Locate the cell with the specified text and output its [X, Y] center coordinate. 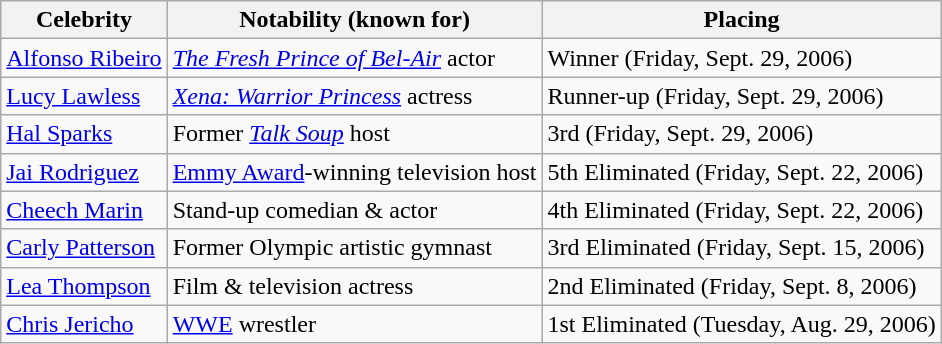
Lea Thompson [84, 286]
Chris Jericho [84, 324]
Carly Patterson [84, 248]
The Fresh Prince of Bel-Air actor [354, 58]
Former Talk Soup host [354, 134]
Placing [742, 20]
Runner-up (Friday, Sept. 29, 2006) [742, 96]
Jai Rodriguez [84, 172]
Hal Sparks [84, 134]
Stand-up comedian & actor [354, 210]
Alfonso Ribeiro [84, 58]
Celebrity [84, 20]
Lucy Lawless [84, 96]
Xena: Warrior Princess actress [354, 96]
Cheech Marin [84, 210]
5th Eliminated (Friday, Sept. 22, 2006) [742, 172]
Former Olympic artistic gymnast [354, 248]
Winner (Friday, Sept. 29, 2006) [742, 58]
3rd Eliminated (Friday, Sept. 15, 2006) [742, 248]
4th Eliminated (Friday, Sept. 22, 2006) [742, 210]
2nd Eliminated (Friday, Sept. 8, 2006) [742, 286]
Film & television actress [354, 286]
1st Eliminated (Tuesday, Aug. 29, 2006) [742, 324]
Emmy Award-winning television host [354, 172]
Notability (known for) [354, 20]
3rd (Friday, Sept. 29, 2006) [742, 134]
WWE wrestler [354, 324]
